Return [X, Y] of the center of cell containing provided text 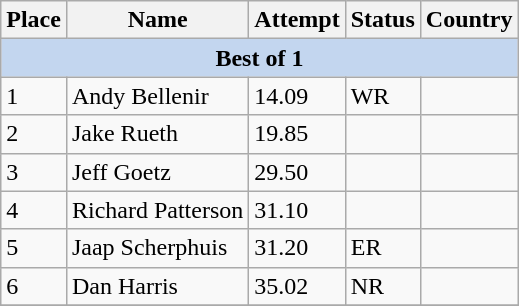
4 [34, 210]
Attempt [297, 20]
WR [382, 96]
Andy Bellenir [157, 96]
Best of 1 [260, 58]
6 [34, 286]
1 [34, 96]
35.02 [297, 286]
Place [34, 20]
14.09 [297, 96]
29.50 [297, 172]
Richard Patterson [157, 210]
Country [469, 20]
Dan Harris [157, 286]
2 [34, 134]
31.10 [297, 210]
31.20 [297, 248]
Status [382, 20]
ER [382, 248]
19.85 [297, 134]
3 [34, 172]
NR [382, 286]
Jake Rueth [157, 134]
Jeff Goetz [157, 172]
5 [34, 248]
Jaap Scherphuis [157, 248]
Name [157, 20]
